Find where the given text appears and provide that cell's center as (x, y) coordinate. 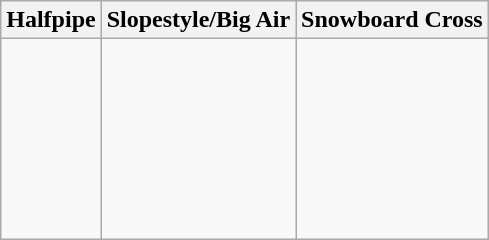
Snowboard Cross (392, 20)
Halfpipe (51, 20)
Slopestyle/Big Air (198, 20)
